From the cell containing the given text, extract its center point as [X, Y] coordinate. 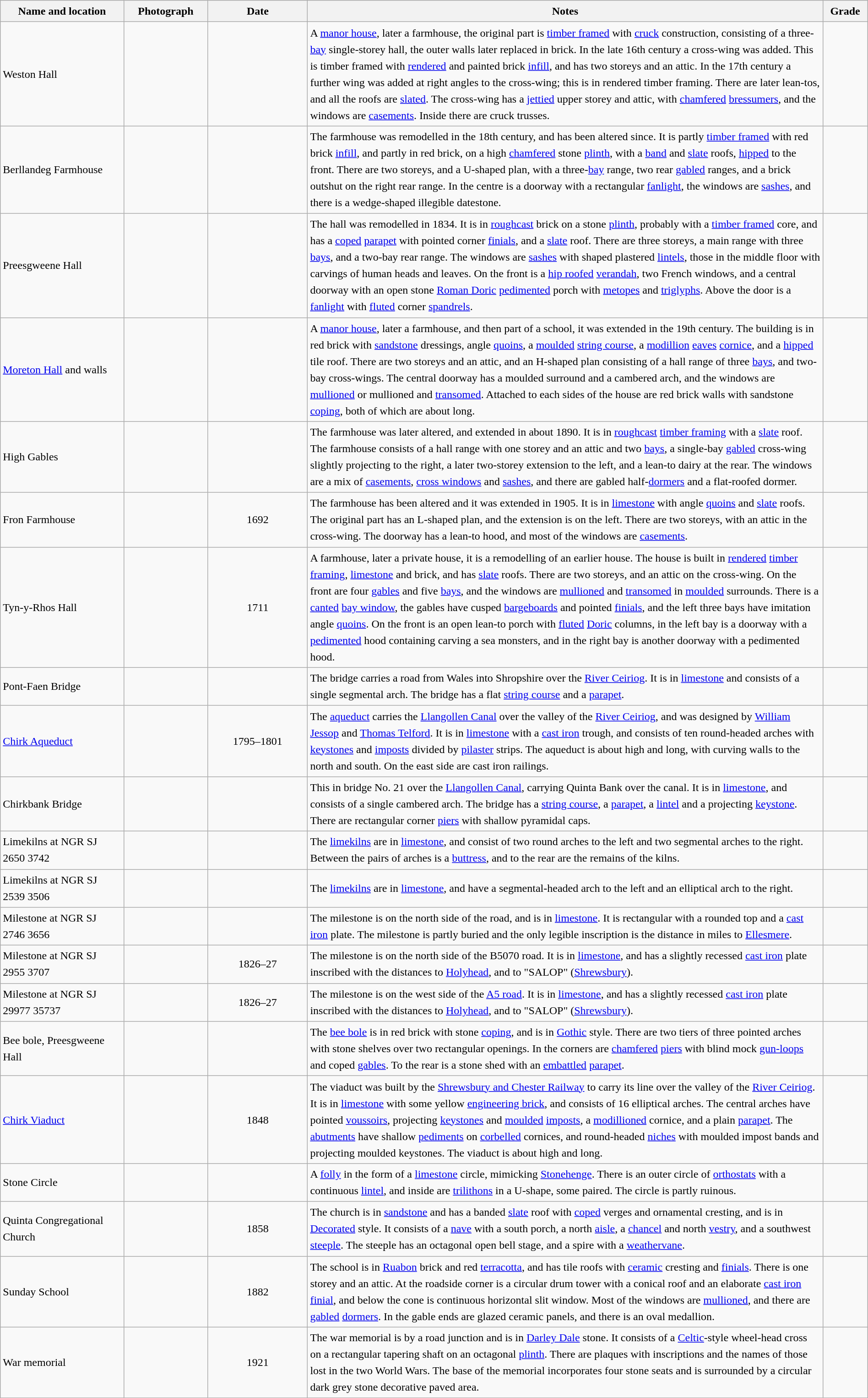
The limekilns are in limestone, and have a segmental-headed arch to the left and an elliptical arch to the right. [565, 889]
Grade [845, 11]
Sunday School [62, 1292]
Milestone at NGR SJ 2955 3707 [62, 965]
Moreton Hall and walls [62, 369]
Chirk Viaduct [62, 1119]
Pont-Faen Bridge [62, 686]
Stone Circle [62, 1183]
Quinta Congregational Church [62, 1229]
Fron Farmhouse [62, 519]
Date [258, 11]
Bee bole, Preesgweene Hall [62, 1049]
Berllandeg Farmhouse [62, 169]
Notes [565, 11]
Milestone at NGR SJ 2746 3656 [62, 926]
War memorial [62, 1362]
Chirkbank Bridge [62, 803]
1692 [258, 519]
Chirk Aqueduct [62, 741]
Weston Hall [62, 74]
Tyn-y-Rhos Hall [62, 607]
Name and location [62, 11]
1921 [258, 1362]
Photograph [166, 11]
1711 [258, 607]
Milestone at NGR SJ 29977 35737 [62, 1002]
Limekilns at NGR SJ 2650 3742 [62, 850]
Limekilns at NGR SJ 2539 3506 [62, 889]
1858 [258, 1229]
Preesgweene Hall [62, 266]
High Gables [62, 457]
1882 [258, 1292]
1795–1801 [258, 741]
1848 [258, 1119]
